Provide the (X, Y) coordinate of the cell's center where the given text is located.  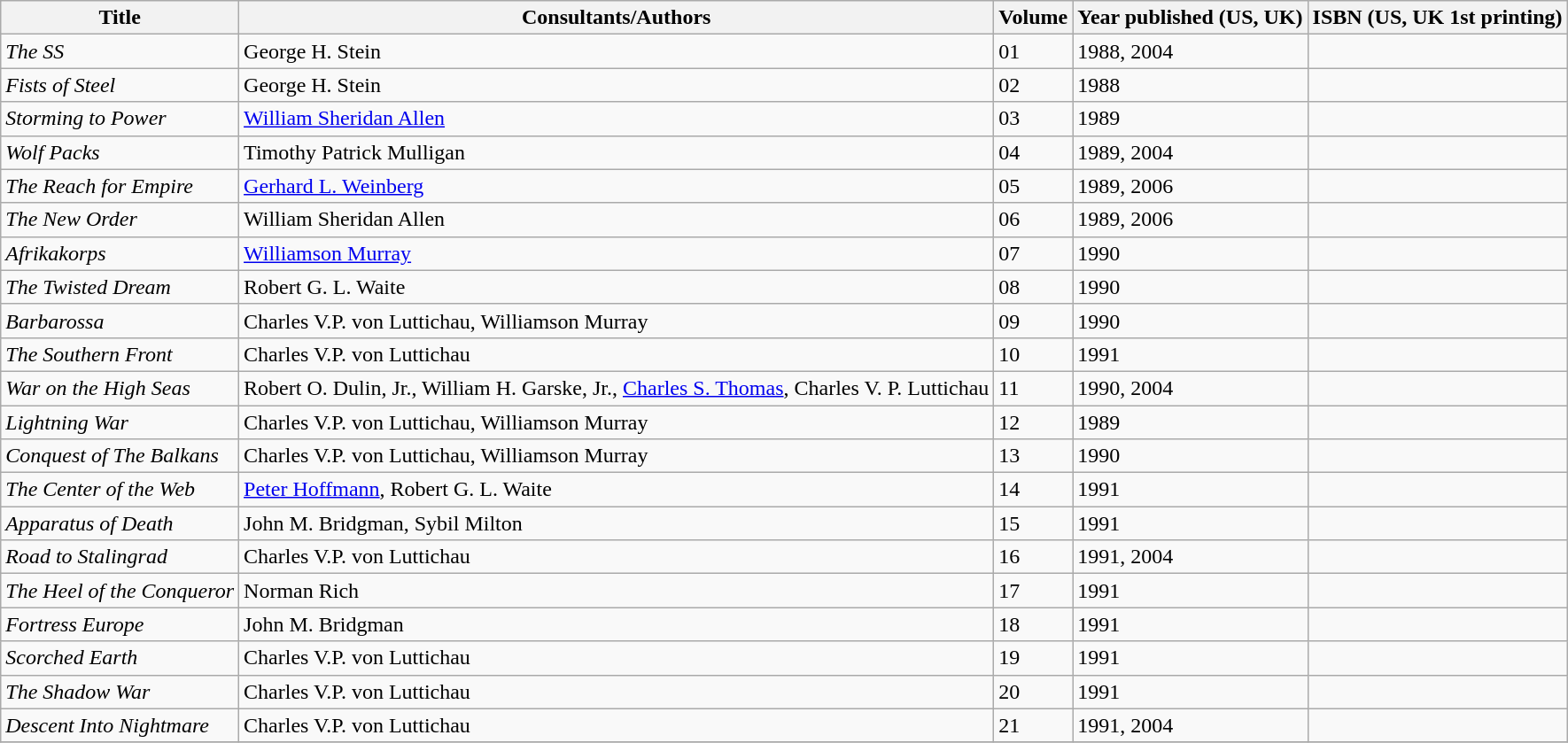
Peter Hoffmann, Robert G. L. Waite (617, 490)
Robert O. Dulin, Jr., William H. Garske, Jr., Charles S. Thomas, Charles V. P. Luttichau (617, 388)
04 (1033, 152)
The Heel of the Conqueror (120, 591)
1989, 2004 (1191, 152)
Conquest of The Balkans (120, 456)
05 (1033, 186)
Fists of Steel (120, 85)
The New Order (120, 220)
Year published (US, UK) (1191, 18)
John M. Bridgman (617, 624)
Timothy Patrick Mulligan (617, 152)
15 (1033, 523)
1988, 2004 (1191, 51)
War on the High Seas (120, 388)
Barbarossa (120, 321)
08 (1033, 287)
Norman Rich (617, 591)
Williamson Murray (617, 253)
Fortress Europe (120, 624)
11 (1033, 388)
03 (1033, 119)
06 (1033, 220)
Volume (1033, 18)
The SS (120, 51)
02 (1033, 85)
Road to Stalingrad (120, 557)
Apparatus of Death (120, 523)
01 (1033, 51)
17 (1033, 591)
10 (1033, 354)
The Southern Front (120, 354)
The Center of the Web (120, 490)
20 (1033, 692)
19 (1033, 658)
The Reach for Empire (120, 186)
07 (1033, 253)
Scorched Earth (120, 658)
The Shadow War (120, 692)
16 (1033, 557)
14 (1033, 490)
1990, 2004 (1191, 388)
Wolf Packs (120, 152)
Afrikakorps (120, 253)
Storming to Power (120, 119)
Title (120, 18)
Lightning War (120, 422)
ISBN (US, UK 1st printing) (1437, 18)
21 (1033, 725)
John M. Bridgman, Sybil Milton (617, 523)
12 (1033, 422)
Descent Into Nightmare (120, 725)
Robert G. L. Waite (617, 287)
Gerhard L. Weinberg (617, 186)
The Twisted Dream (120, 287)
18 (1033, 624)
1988 (1191, 85)
Consultants/Authors (617, 18)
13 (1033, 456)
09 (1033, 321)
